From the cell containing the given text, extract its center point as [x, y] coordinate. 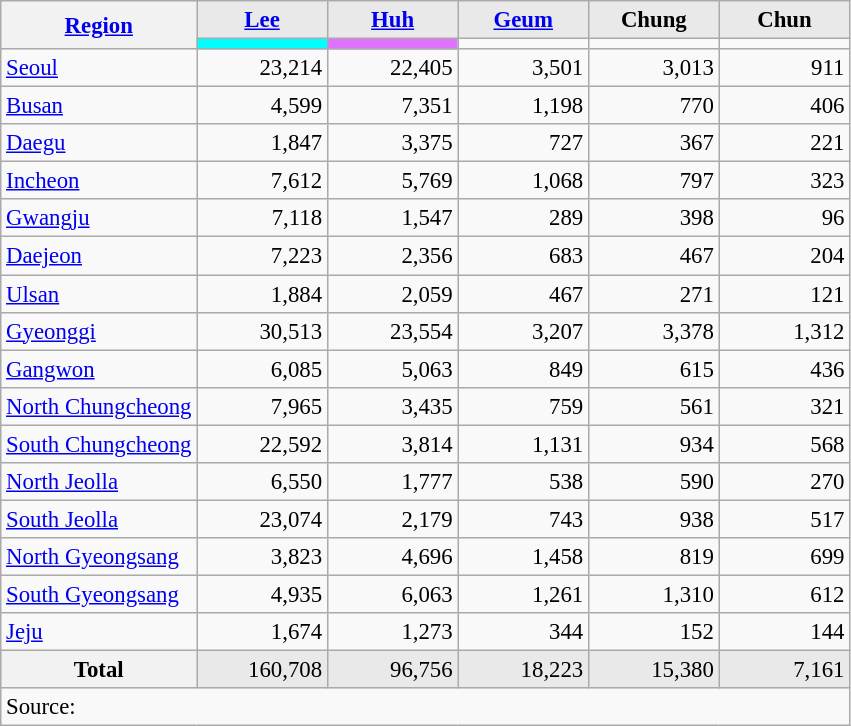
1,847 [262, 143]
934 [654, 444]
5,769 [392, 181]
South Jeolla [99, 519]
23,554 [392, 331]
18,223 [524, 670]
270 [784, 482]
22,592 [262, 444]
221 [784, 143]
96 [784, 219]
321 [784, 406]
3,207 [524, 331]
96,756 [392, 670]
7,965 [262, 406]
7,612 [262, 181]
South Chungcheong [99, 444]
Jeju [99, 632]
204 [784, 256]
Daegu [99, 143]
Daejeon [99, 256]
323 [784, 181]
1,310 [654, 594]
4,935 [262, 594]
289 [524, 219]
1,777 [392, 482]
Gyeonggi [99, 331]
797 [654, 181]
759 [524, 406]
819 [654, 557]
Chung [654, 20]
Source: [426, 707]
3,814 [392, 444]
683 [524, 256]
South Gyeongsang [99, 594]
938 [654, 519]
1,458 [524, 557]
Incheon [99, 181]
1,068 [524, 181]
727 [524, 143]
152 [654, 632]
1,131 [524, 444]
6,063 [392, 594]
Chun [784, 20]
1,547 [392, 219]
2,179 [392, 519]
23,074 [262, 519]
121 [784, 294]
160,708 [262, 670]
15,380 [654, 670]
3,823 [262, 557]
Geum [524, 20]
615 [654, 369]
367 [654, 143]
538 [524, 482]
Total [99, 670]
North Jeolla [99, 482]
4,696 [392, 557]
Busan [99, 106]
7,161 [784, 670]
1,261 [524, 594]
590 [654, 482]
1,273 [392, 632]
1,884 [262, 294]
770 [654, 106]
3,378 [654, 331]
3,013 [654, 68]
271 [654, 294]
Seoul [99, 68]
4,599 [262, 106]
Ulsan [99, 294]
911 [784, 68]
517 [784, 519]
406 [784, 106]
849 [524, 369]
North Gyeongsang [99, 557]
Huh [392, 20]
3,435 [392, 406]
561 [654, 406]
1,198 [524, 106]
612 [784, 594]
23,214 [262, 68]
5,063 [392, 369]
436 [784, 369]
Region [99, 25]
6,550 [262, 482]
743 [524, 519]
568 [784, 444]
Gangwon [99, 369]
2,059 [392, 294]
1,674 [262, 632]
2,356 [392, 256]
1,312 [784, 331]
30,513 [262, 331]
3,375 [392, 143]
3,501 [524, 68]
144 [784, 632]
6,085 [262, 369]
7,118 [262, 219]
22,405 [392, 68]
7,223 [262, 256]
North Chungcheong [99, 406]
Lee [262, 20]
699 [784, 557]
Gwangju [99, 219]
344 [524, 632]
7,351 [392, 106]
398 [654, 219]
